Find where the given text appears and provide that cell's center as [x, y] coordinate. 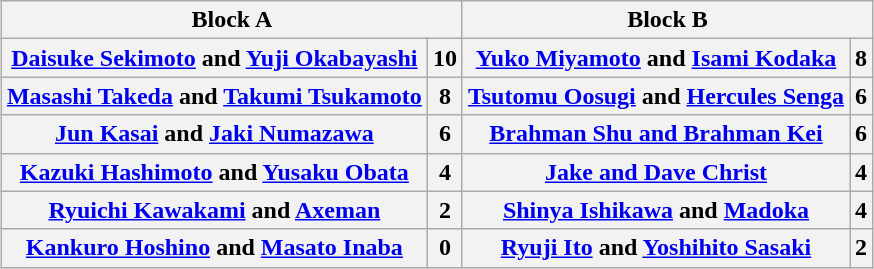
Block A [232, 20]
Ryuji Ito and Yoshihito Sasaki [656, 248]
Jun Kasai and Jaki Numazawa [214, 134]
10 [444, 58]
Masashi Takeda and Takumi Tsukamoto [214, 96]
Yuko Miyamoto and Isami Kodaka [656, 58]
0 [444, 248]
Kazuki Hashimoto and Yusaku Obata [214, 172]
Tsutomu Oosugi and Hercules Senga [656, 96]
Brahman Shu and Brahman Kei [656, 134]
Block B [667, 20]
Shinya Ishikawa and Madoka [656, 210]
Daisuke Sekimoto and Yuji Okabayashi [214, 58]
Jake and Dave Christ [656, 172]
Kankuro Hoshino and Masato Inaba [214, 248]
Ryuichi Kawakami and Axeman [214, 210]
